Find where the given text appears and provide that cell's center as [X, Y] coordinate. 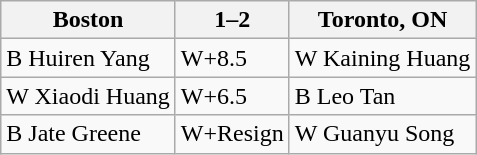
W+8.5 [232, 58]
W+6.5 [232, 96]
W+Resign [232, 134]
1–2 [232, 20]
Toronto, ON [382, 20]
B Leo Tan [382, 96]
Boston [88, 20]
W Xiaodi Huang [88, 96]
B Huiren Yang [88, 58]
B Jate Greene [88, 134]
W Guanyu Song [382, 134]
W Kaining Huang [382, 58]
